Determine the [X, Y] coordinate at the center of the cell enclosing the given text.  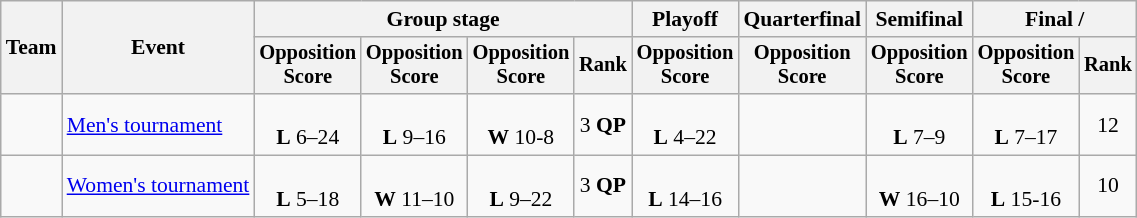
Semifinal [920, 19]
L 7–9 [920, 124]
L 14–16 [686, 186]
L 5–18 [308, 186]
Men's tournament [158, 124]
L 15-16 [1026, 186]
Final / [1055, 19]
Team [32, 48]
Event [158, 48]
L 7–17 [1026, 124]
L 9–22 [522, 186]
L 6–24 [308, 124]
Quarterfinal [802, 19]
W 11–10 [414, 186]
W 10-8 [522, 124]
Playoff [686, 19]
W 16–10 [920, 186]
12 [1108, 124]
L 9–16 [414, 124]
10 [1108, 186]
L 4–22 [686, 124]
Group stage [442, 19]
Women's tournament [158, 186]
